For the text-containing cell, return its midpoint in (X, Y) coordinate format. 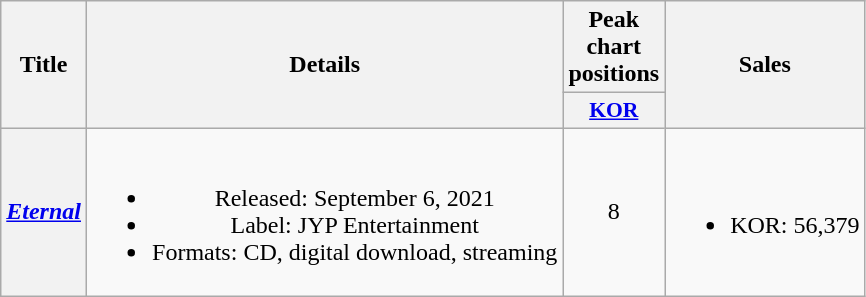
8 (614, 212)
KOR (614, 111)
Title (44, 65)
Released: September 6, 2021Label: JYP EntertainmentFormats: CD, digital download, streaming (325, 212)
KOR: 56,379 (765, 212)
Details (325, 65)
Eternal (44, 212)
Sales (765, 65)
Peak chart positions (614, 47)
